Output the (x, y) coordinate of the center of the cell containing the given text.  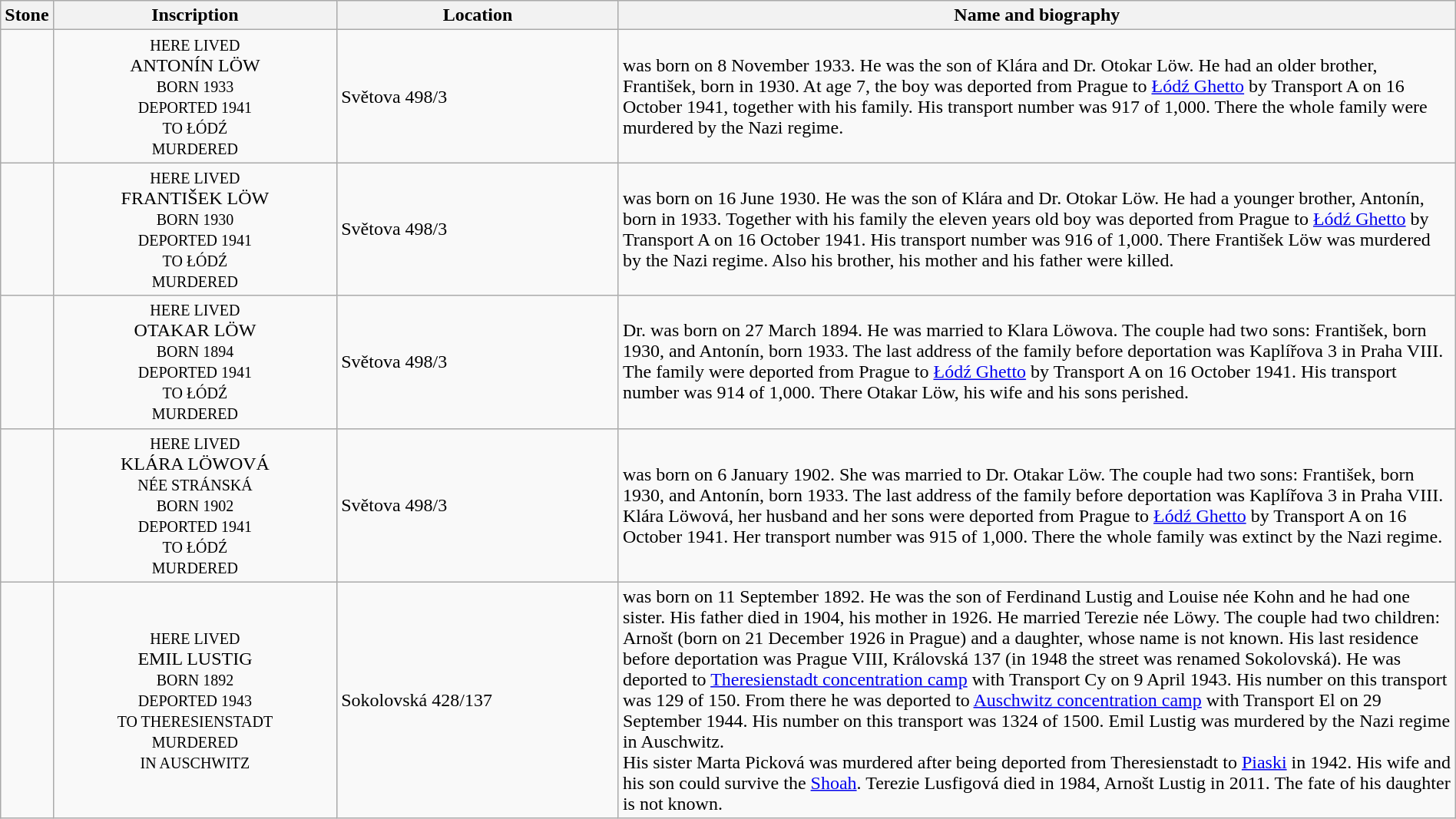
Name and biography (1037, 15)
HERE LIVEDOTAKAR LÖWBORN 1894DEPORTED 1941TO ŁÓDŹMURDERED (195, 362)
Inscription (195, 15)
HERE LIVEDANTONÍN LÖWBORN 1933DEPORTED 1941TO ŁÓDŹMURDERED (195, 97)
HERE LIVEDKLÁRA LÖWOVÁNÉE STRÁNSKÁBORN 1902DEPORTED 1941TO ŁÓDŹMURDERED (195, 505)
HERE LIVEDEMIL LUSTIGBORN 1892DEPORTED 1943TO THERESIENSTADTMURDEREDIN AUSCHWITZ (195, 700)
HERE LIVEDFRANTIŠEK LÖWBORN 1930DEPORTED 1941TO ŁÓDŹMURDERED (195, 229)
Sokolovská 428/137 (478, 700)
Location (478, 15)
Stone (27, 15)
